Return [x, y] of the center of cell containing provided text 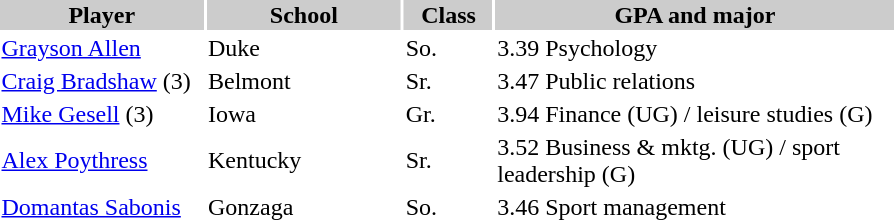
So. [448, 48]
Belmont [304, 81]
Mike Gesell (3) [102, 114]
School [304, 15]
3.94 Finance (UG) / leisure studies (G) [695, 114]
Kentucky [304, 160]
Grayson Allen [102, 48]
GPA and major [695, 15]
Gr. [448, 114]
3.52 Business & mktg. (UG) / sport leadership (G) [695, 160]
Duke [304, 48]
3.39 Psychology [695, 48]
Class [448, 15]
Player [102, 15]
Craig Bradshaw (3) [102, 81]
3.47 Public relations [695, 81]
Iowa [304, 114]
Alex Poythress [102, 160]
